Return (x, y) of the center of cell containing provided text 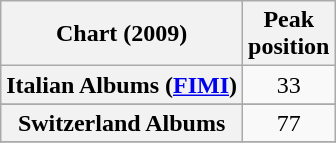
Italian Albums (FIMI) (122, 85)
33 (289, 85)
Chart (2009) (122, 34)
Peak position (289, 34)
77 (289, 123)
Switzerland Albums (122, 123)
